Search for the cell housing the specified text and yield its [x, y] center coordinate. 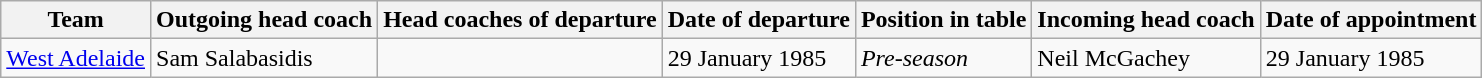
West Adelaide [76, 58]
Team [76, 20]
Head coaches of departure [520, 20]
Outgoing head coach [264, 20]
Date of appointment [1371, 20]
Position in table [943, 20]
Neil McGachey [1146, 58]
Pre-season [943, 58]
Sam Salabasidis [264, 58]
Date of departure [758, 20]
Incoming head coach [1146, 20]
